Provide the [X, Y] coordinate of the cell's center where the given text is located.  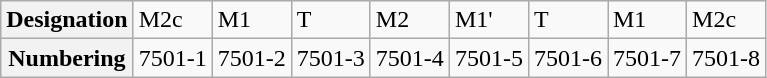
7501-2 [252, 58]
Designation [67, 20]
7501-6 [568, 58]
7501-3 [330, 58]
7501-4 [410, 58]
M1' [488, 20]
M2 [410, 20]
7501-5 [488, 58]
7501-7 [648, 58]
Numbering [67, 58]
7501-8 [726, 58]
7501-1 [172, 58]
